For the text-containing cell, return its midpoint in [x, y] coordinate format. 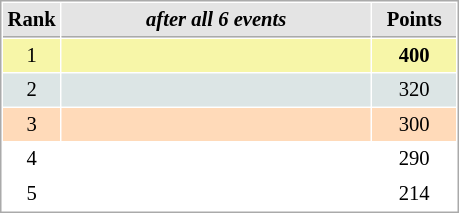
214 [414, 194]
2 [32, 90]
Points [414, 20]
4 [32, 158]
1 [32, 56]
Rank [32, 20]
5 [32, 194]
after all 6 events [216, 20]
3 [32, 124]
400 [414, 56]
300 [414, 124]
320 [414, 90]
290 [414, 158]
